For the text-containing cell, return its midpoint in (X, Y) coordinate format. 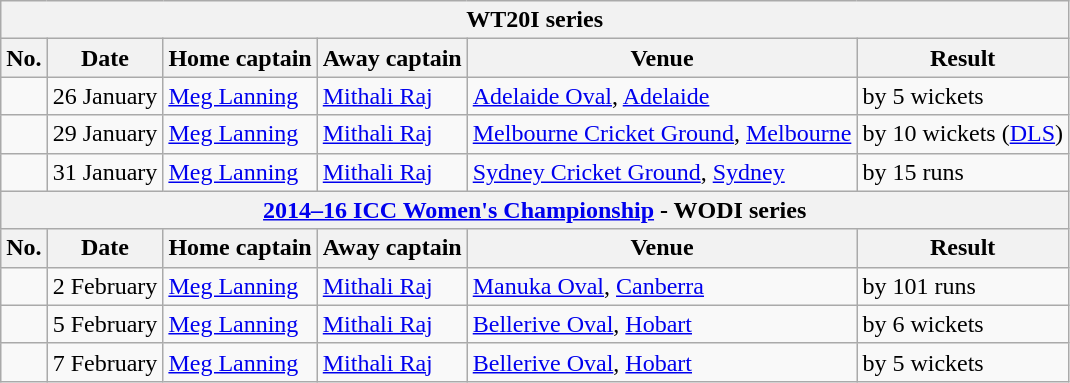
26 January (105, 96)
5 February (105, 324)
2 February (105, 286)
WT20I series (535, 20)
2014–16 ICC Women's Championship - WODI series (535, 210)
Sydney Cricket Ground, Sydney (662, 172)
29 January (105, 134)
7 February (105, 362)
Adelaide Oval, Adelaide (662, 96)
Manuka Oval, Canberra (662, 286)
by 10 wickets (DLS) (963, 134)
by 15 runs (963, 172)
by 101 runs (963, 286)
Melbourne Cricket Ground, Melbourne (662, 134)
31 January (105, 172)
by 6 wickets (963, 324)
